Return (x, y) of the center of cell containing provided text 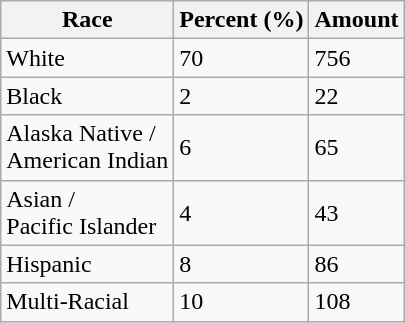
86 (356, 264)
4 (242, 212)
756 (356, 58)
Race (88, 20)
8 (242, 264)
22 (356, 96)
Amount (356, 20)
108 (356, 302)
10 (242, 302)
2 (242, 96)
White (88, 58)
Percent (%) (242, 20)
6 (242, 148)
65 (356, 148)
Black (88, 96)
Alaska Native /American Indian (88, 148)
43 (356, 212)
Asian /Pacific Islander (88, 212)
70 (242, 58)
Multi-Racial (88, 302)
Hispanic (88, 264)
